Capture the cell that displays the provided text and extract its (x, y) central coordinate. 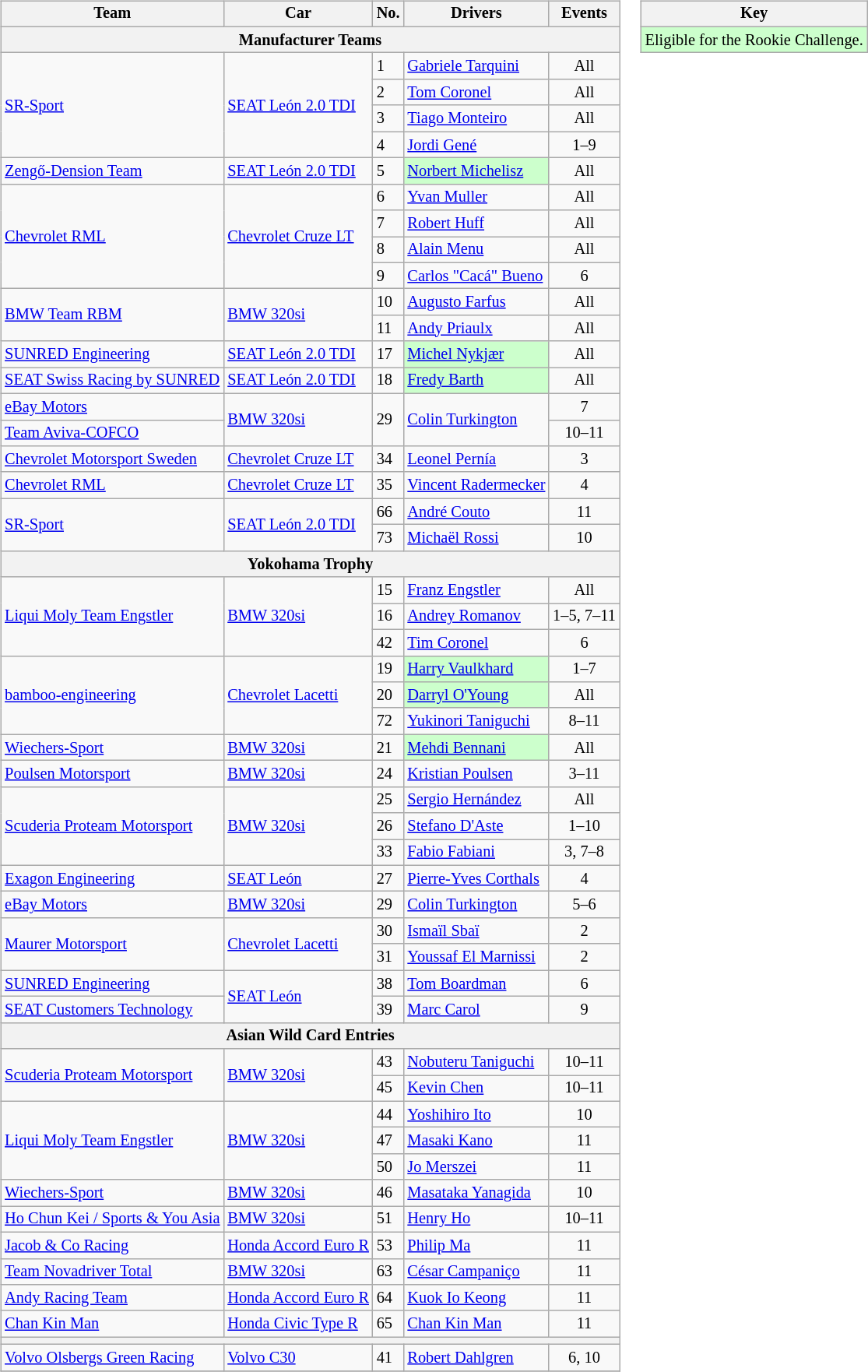
Robert Dahlgren (476, 1358)
Yvan Muller (476, 197)
Kristian Poulsen (476, 774)
64 (388, 1298)
Car (297, 14)
39 (388, 1010)
Norbert Michelisz (476, 171)
Volvo C30 (297, 1358)
Youssaf El Marnissi (476, 957)
42 (388, 642)
Michel Nykjær (476, 354)
33 (388, 853)
Poulsen Motorsport (112, 774)
45 (388, 1089)
Marc Carol (476, 1010)
Harry Vaulkhard (476, 669)
Philip Ma (476, 1245)
8 (388, 250)
Kuok Io Keong (476, 1298)
1 (388, 66)
31 (388, 957)
16 (388, 617)
Gabriele Tarquini (476, 66)
Maurer Motorsport (112, 944)
BMW Team RBM (112, 315)
SEAT Swiss Racing by SUNRED (112, 381)
Darryl O'Young (476, 695)
Yokohama Trophy (310, 564)
Team Novadriver Total (112, 1272)
34 (388, 459)
Team (112, 14)
19 (388, 669)
Chevrolet Motorsport Sweden (112, 459)
Robert Huff (476, 223)
Ho Chun Kei / Sports & You Asia (112, 1219)
35 (388, 485)
66 (388, 512)
24 (388, 774)
Drivers (476, 14)
8–11 (584, 721)
No. (388, 14)
Exagon Engineering (112, 878)
73 (388, 538)
Jordi Gené (476, 145)
27 (388, 878)
65 (388, 1324)
Vincent Radermecker (476, 485)
72 (388, 721)
5–6 (584, 905)
63 (388, 1272)
1–10 (584, 826)
Fabio Fabiani (476, 853)
Tom Coronel (476, 93)
17 (388, 354)
Andrey Romanov (476, 617)
51 (388, 1219)
Asian Wild Card Entries (310, 1036)
Volvo Olsbergs Green Racing (112, 1358)
Manufacturer Teams (310, 40)
Henry Ho (476, 1219)
25 (388, 800)
1–9 (584, 145)
Carlos "Cacá" Bueno (476, 276)
47 (388, 1141)
Kevin Chen (476, 1089)
38 (388, 983)
5 (388, 171)
Mehdi Bennani (476, 748)
30 (388, 931)
Leonel Pernía (476, 459)
César Campaniço (476, 1272)
Tom Boardman (476, 983)
Jo Merszei (476, 1167)
Augusto Farfus (476, 302)
Pierre-Yves Corthals (476, 878)
20 (388, 695)
53 (388, 1245)
Jacob & Co Racing (112, 1245)
Franz Engstler (476, 590)
Sergio Hernández (476, 800)
Tiago Monteiro (476, 118)
15 (388, 590)
Events (584, 14)
3–11 (584, 774)
André Couto (476, 512)
18 (388, 381)
Eligible for the Rookie Challenge. (754, 40)
Fredy Barth (476, 381)
Nobuteru Taniguchi (476, 1062)
50 (388, 1167)
Stefano D'Aste (476, 826)
44 (388, 1114)
43 (388, 1062)
Andy Priaulx (476, 329)
Key (754, 14)
Yukinori Taniguchi (476, 721)
21 (388, 748)
41 (388, 1358)
Alain Menu (476, 250)
Masaki Kano (476, 1141)
Ismaïl Sbaï (476, 931)
6, 10 (584, 1358)
Honda Civic Type R (297, 1324)
Zengő-Dension Team (112, 171)
46 (388, 1193)
Tim Coronel (476, 642)
26 (388, 826)
1–5, 7–11 (584, 617)
Yoshihiro Ito (476, 1114)
bamboo-engineering (112, 695)
Michaël Rossi (476, 538)
3, 7–8 (584, 853)
1–7 (584, 669)
SEAT Customers Technology (112, 1010)
Masataka Yanagida (476, 1193)
Team Aviva-COFCO (112, 433)
Andy Racing Team (112, 1298)
